Pinpoint the cell where the given text exists, returning its [x, y] midpoint coordinate. 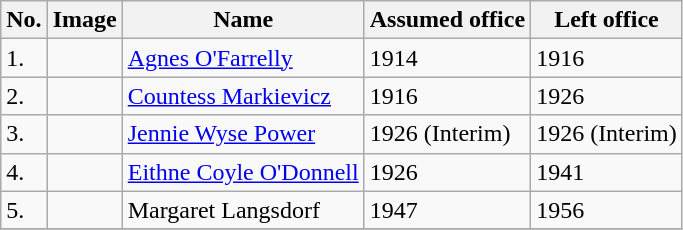
2. [24, 96]
1941 [607, 172]
No. [24, 20]
1947 [447, 210]
Assumed office [447, 20]
4. [24, 172]
Name [243, 20]
Left office [607, 20]
Image [84, 20]
Margaret Langsdorf [243, 210]
Countess Markievicz [243, 96]
3. [24, 134]
Eithne Coyle O'Donnell [243, 172]
Agnes O'Farrelly [243, 58]
5. [24, 210]
Jennie Wyse Power [243, 134]
1. [24, 58]
1914 [447, 58]
1956 [607, 210]
